Locate the cell with the specified text and output its (X, Y) center coordinate. 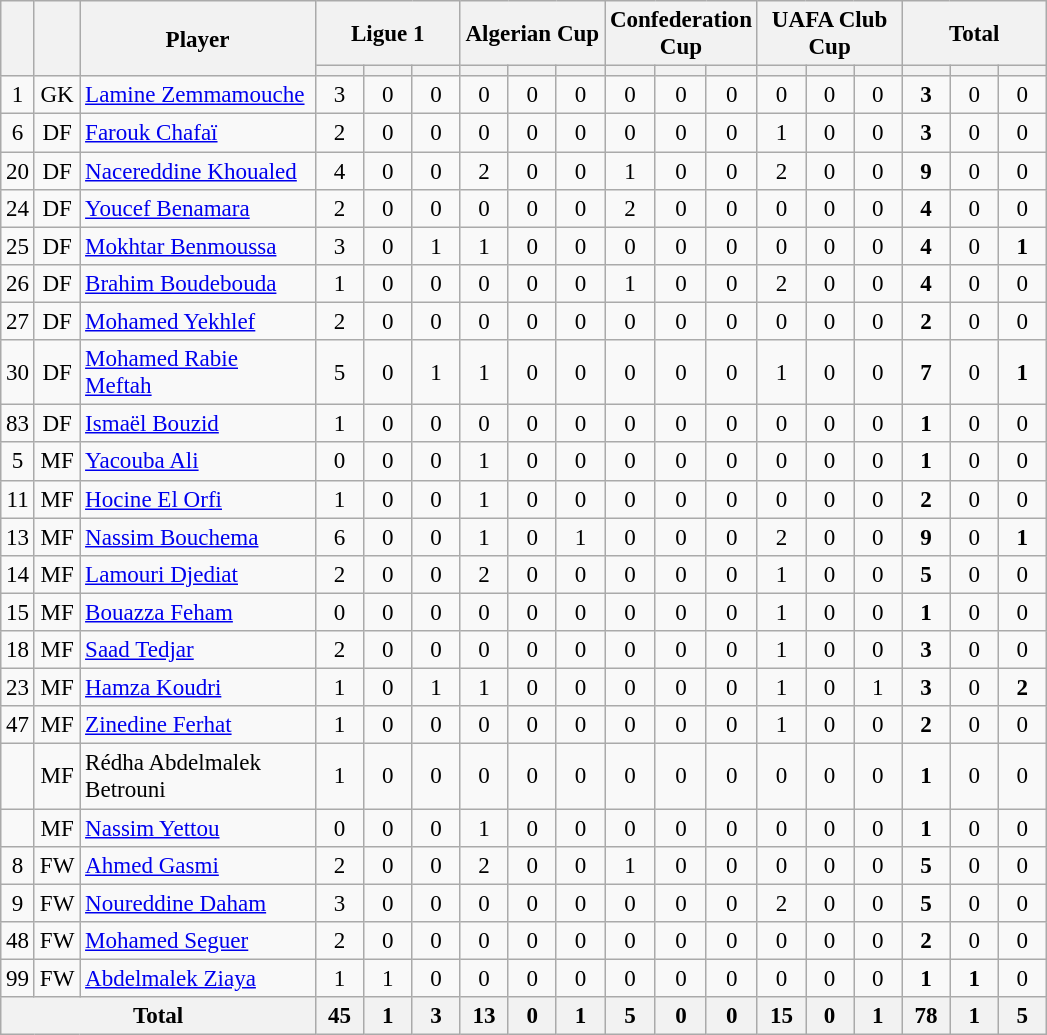
14 (18, 575)
Lamine Zemmamouche (198, 95)
48 (18, 941)
Abdelmalek Ziaya (198, 979)
99 (18, 979)
Ismaël Bouzid (198, 424)
GK (56, 95)
Rédha Abdelmalek Betrouni (198, 776)
45 (339, 1016)
83 (18, 424)
Mohamed Rabie Meftah (198, 372)
25 (18, 246)
8 (18, 866)
18 (18, 650)
Nassim Bouchema (198, 537)
Noureddine Daham (198, 903)
Ligue 1 (388, 34)
23 (18, 688)
Nassim Yettou (198, 828)
Brahim Boudebouda (198, 284)
26 (18, 284)
Mohamed Seguer (198, 941)
11 (18, 499)
Farouk Chafaï (198, 133)
Saad Tedjar (198, 650)
Confederation Cup (682, 34)
Youcef Benamara (198, 209)
30 (18, 372)
UAFA Club Cup (830, 34)
Lamouri Djediat (198, 575)
Hamza Koudri (198, 688)
7 (926, 372)
Ahmed Gasmi (198, 866)
47 (18, 725)
Mokhtar Benmoussa (198, 246)
Hocine El Orfi (198, 499)
Nacereddine Khoualed (198, 171)
78 (926, 1016)
20 (18, 171)
Player (198, 38)
Mohamed Yekhlef (198, 322)
Algerian Cup (532, 34)
Zinedine Ferhat (198, 725)
Yacouba Ali (198, 462)
27 (18, 322)
24 (18, 209)
Bouazza Feham (198, 612)
